Search for the cell housing the specified text and yield its (X, Y) center coordinate. 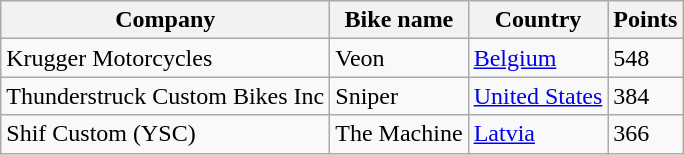
Krugger Motorcycles (166, 58)
548 (646, 58)
Points (646, 20)
Thunderstruck Custom Bikes Inc (166, 96)
Shif Custom (YSC) (166, 134)
United States (538, 96)
The Machine (399, 134)
366 (646, 134)
Latvia (538, 134)
384 (646, 96)
Country (538, 20)
Sniper (399, 96)
Belgium (538, 58)
Bike name (399, 20)
Company (166, 20)
Veon (399, 58)
